From the cell containing the given text, extract its center point as (x, y) coordinate. 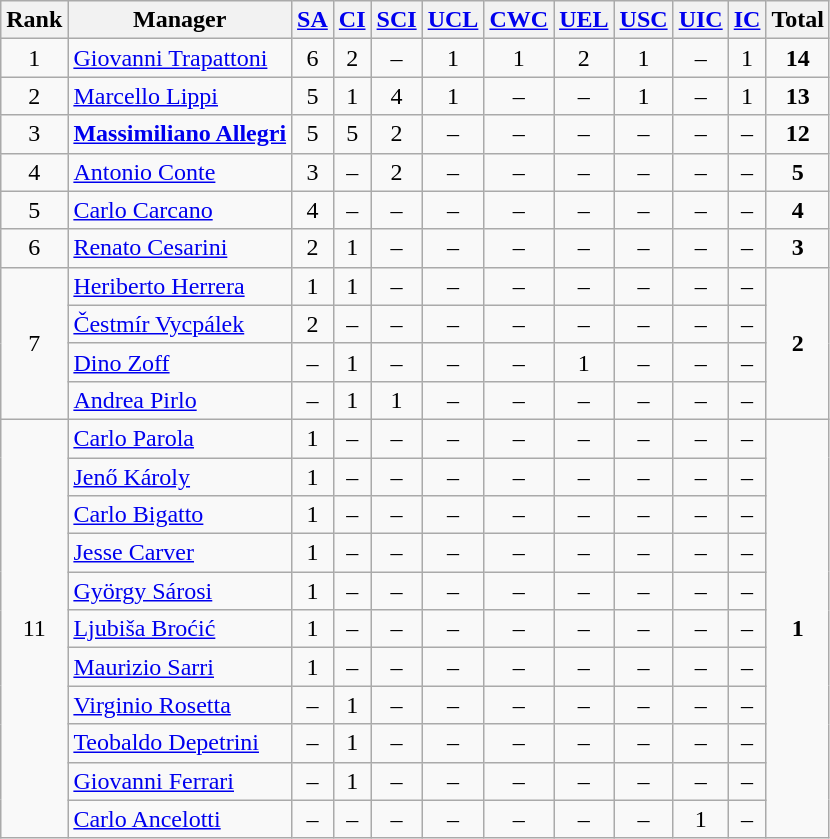
SCI (396, 20)
Andrea Pirlo (180, 400)
Manager (180, 20)
Carlo Ancelotti (180, 819)
Dino Zoff (180, 362)
Čestmír Vycpálek (180, 324)
Carlo Bigatto (180, 515)
12 (798, 134)
UCL (453, 20)
Teobaldo Depetrini (180, 743)
Jenő Károly (180, 477)
Maurizio Sarri (180, 667)
Ljubiša Broćić (180, 629)
CI (352, 20)
Giovanni Trapattoni (180, 58)
Rank (34, 20)
Marcello Lippi (180, 96)
Giovanni Ferrari (180, 781)
13 (798, 96)
Total (798, 20)
Carlo Carcano (180, 210)
UIC (700, 20)
Heriberto Herrera (180, 286)
USC (644, 20)
Renato Cesarini (180, 248)
14 (798, 58)
György Sárosi (180, 591)
Massimiliano Allegri (180, 134)
Carlo Parola (180, 438)
CWC (519, 20)
Antonio Conte (180, 172)
Virginio Rosetta (180, 705)
IC (747, 20)
7 (34, 343)
UEL (584, 20)
Jesse Carver (180, 553)
SA (313, 20)
11 (34, 628)
